Identify which cell holds the provided text, then report its (x, y) central coordinate. 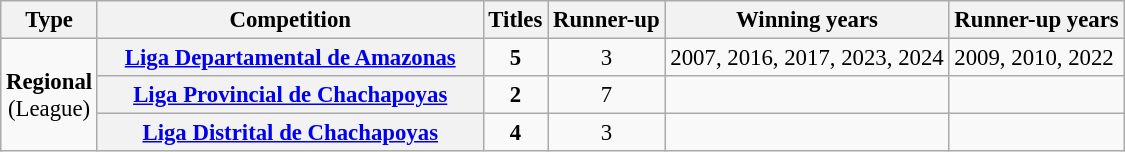
Type (50, 20)
Liga Distrital de Chachapoyas (290, 133)
Runner-up (606, 20)
Winning years (807, 20)
Regional(League) (50, 96)
2007, 2016, 2017, 2023, 2024 (807, 58)
2 (516, 95)
Runner-up years (1036, 20)
Liga Provincial de Chachapoyas (290, 95)
4 (516, 133)
5 (516, 58)
Titles (516, 20)
7 (606, 95)
2009, 2010, 2022 (1036, 58)
Competition (290, 20)
Liga Departamental de Amazonas (290, 58)
